Identify which cell holds the provided text, then report its [x, y] central coordinate. 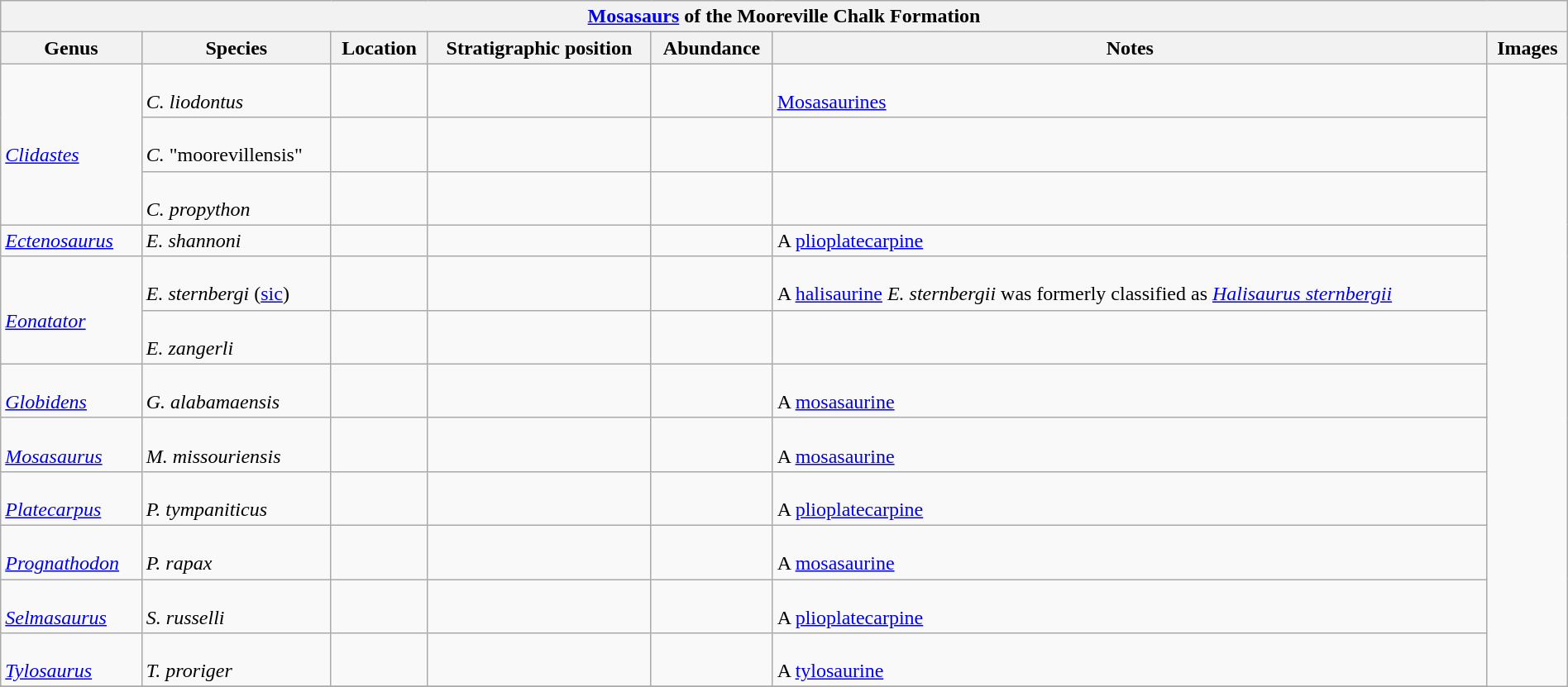
A halisaurine E. sternbergii was formerly classified as Halisaurus sternbergii [1130, 283]
Species [237, 48]
S. russelli [237, 605]
Ectenosaurus [71, 241]
E. shannoni [237, 241]
T. proriger [237, 660]
C. "moorevillensis" [237, 144]
Images [1527, 48]
E. zangerli [237, 337]
Mosasaurus [71, 445]
Eonatator [71, 310]
Platecarpus [71, 498]
Tylosaurus [71, 660]
Mosasaurines [1130, 91]
Notes [1130, 48]
E. sternbergi (sic) [237, 283]
P. tympaniticus [237, 498]
Globidens [71, 390]
Abundance [711, 48]
Mosasaurs of the Mooreville Chalk Formation [784, 17]
Stratigraphic position [539, 48]
C. liodontus [237, 91]
M. missouriensis [237, 445]
Clidastes [71, 144]
Prognathodon [71, 552]
Genus [71, 48]
Selmasaurus [71, 605]
P. rapax [237, 552]
G. alabamaensis [237, 390]
C. propython [237, 198]
Location [379, 48]
A tylosaurine [1130, 660]
